Provide the [x, y] coordinate of the cell's center where the given text is located.  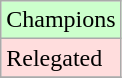
Champions [61, 20]
Relegated [61, 58]
